Return the [x, y] coordinate for the center point of the cell that contains the specified text.  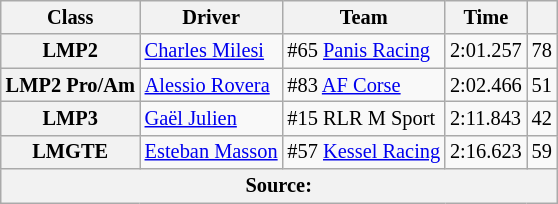
2:02.466 [486, 85]
2:16.623 [486, 152]
Source: [279, 186]
Driver [212, 17]
Time [486, 17]
#57 Kessel Racing [364, 152]
LMP3 [70, 118]
78 [542, 51]
#65 Panis Racing [364, 51]
42 [542, 118]
#83 AF Corse [364, 85]
Team [364, 17]
2:01.257 [486, 51]
59 [542, 152]
LMP2 [70, 51]
#15 RLR M Sport [364, 118]
LMP2 Pro/Am [70, 85]
51 [542, 85]
Alessio Rovera [212, 85]
Charles Milesi [212, 51]
LMGTE [70, 152]
Class [70, 17]
2:11.843 [486, 118]
Gaël Julien [212, 118]
Esteban Masson [212, 152]
